For the text-containing cell, return its midpoint in (X, Y) coordinate format. 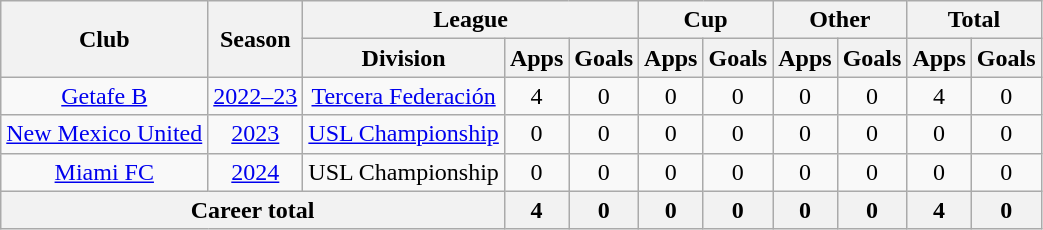
Getafe B (104, 96)
New Mexico United (104, 134)
Total (974, 20)
2023 (256, 134)
League (471, 20)
Miami FC (104, 172)
2022–23 (256, 96)
Other (840, 20)
Club (104, 39)
2024 (256, 172)
Division (404, 58)
Cup (706, 20)
Career total (253, 210)
Season (256, 39)
Tercera Federación (404, 96)
